Determine the (X, Y) coordinate at the center of the cell enclosing the given text.  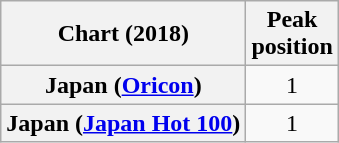
Peakposition (292, 34)
Chart (2018) (124, 34)
Japan (Oricon) (124, 85)
Japan (Japan Hot 100) (124, 123)
